Identify which cell holds the provided text, then report its [X, Y] central coordinate. 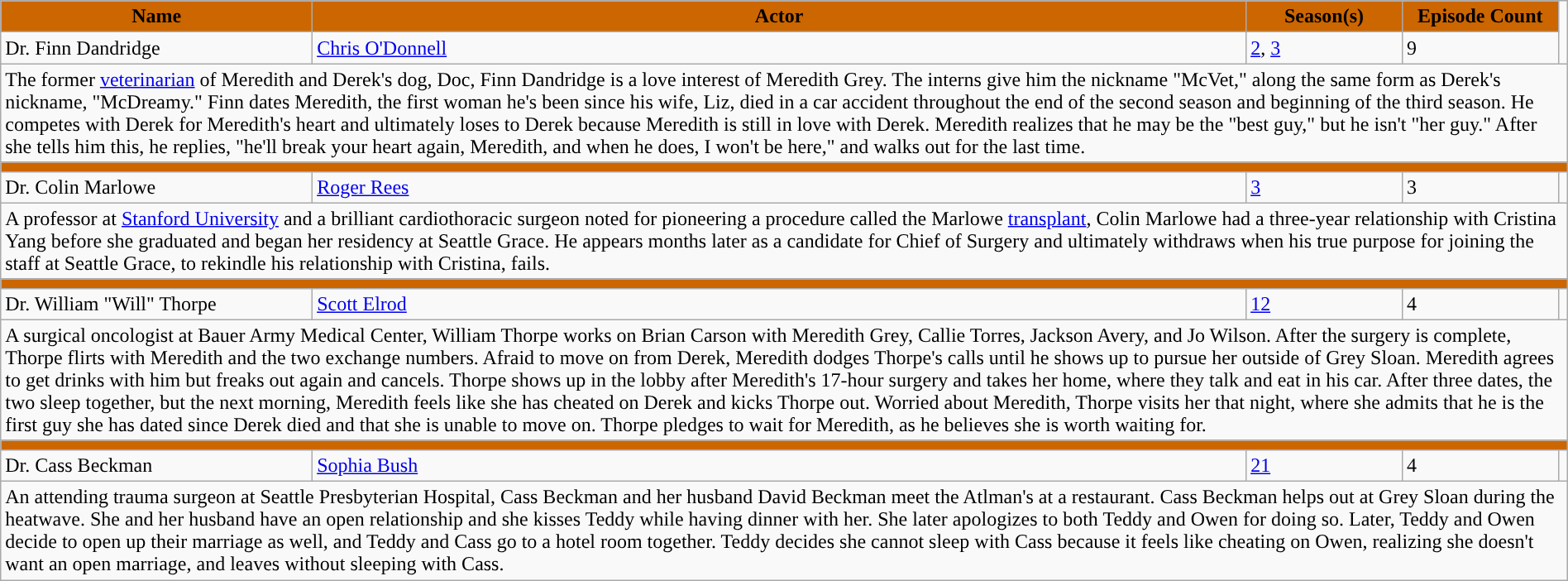
Chris O'Donnell [779, 48]
Season(s) [1325, 17]
Sophia Bush [779, 465]
12 [1325, 304]
Dr. Finn Dandridge [157, 48]
Roger Rees [779, 187]
Dr. Cass Beckman [157, 465]
Name [157, 17]
Dr. Colin Marlowe [157, 187]
Scott Elrod [779, 304]
Dr. William "Will" Thorpe [157, 304]
Episode Count [1480, 17]
21 [1325, 465]
9 [1480, 48]
2, 3 [1325, 48]
Actor [779, 17]
